Extract the [X, Y] coordinate from the center of the cell holding the provided text.  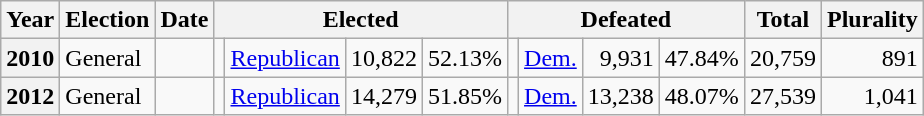
2010 [30, 58]
47.84% [702, 58]
2012 [30, 96]
Date [184, 20]
Defeated [626, 20]
20,759 [782, 58]
9,931 [620, 58]
27,539 [782, 96]
1,041 [872, 96]
Election [108, 20]
Elected [361, 20]
Plurality [872, 20]
52.13% [464, 58]
10,822 [384, 58]
48.07% [702, 96]
Total [782, 20]
14,279 [384, 96]
Year [30, 20]
51.85% [464, 96]
13,238 [620, 96]
891 [872, 58]
